For the text-containing cell, return its midpoint in (x, y) coordinate format. 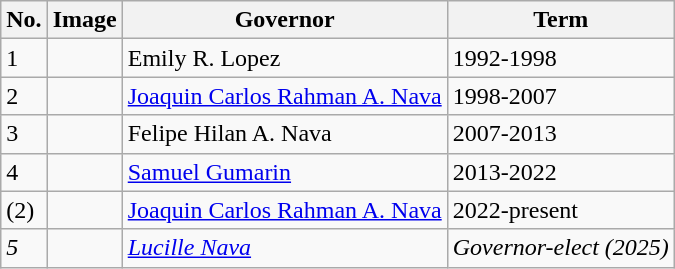
2022-present (560, 210)
Term (560, 20)
Felipe Hilan A. Nava (284, 134)
1 (24, 58)
Governor (284, 20)
1992-1998 (560, 58)
3 (24, 134)
2 (24, 96)
5 (24, 248)
Image (84, 20)
Lucille Nava (284, 248)
1998-2007 (560, 96)
2007-2013 (560, 134)
No. (24, 20)
4 (24, 172)
2013-2022 (560, 172)
Emily R. Lopez (284, 58)
Governor-elect (2025) (560, 248)
Samuel Gumarin (284, 172)
(2) (24, 210)
